Locate the cell with the specified text and output its (x, y) center coordinate. 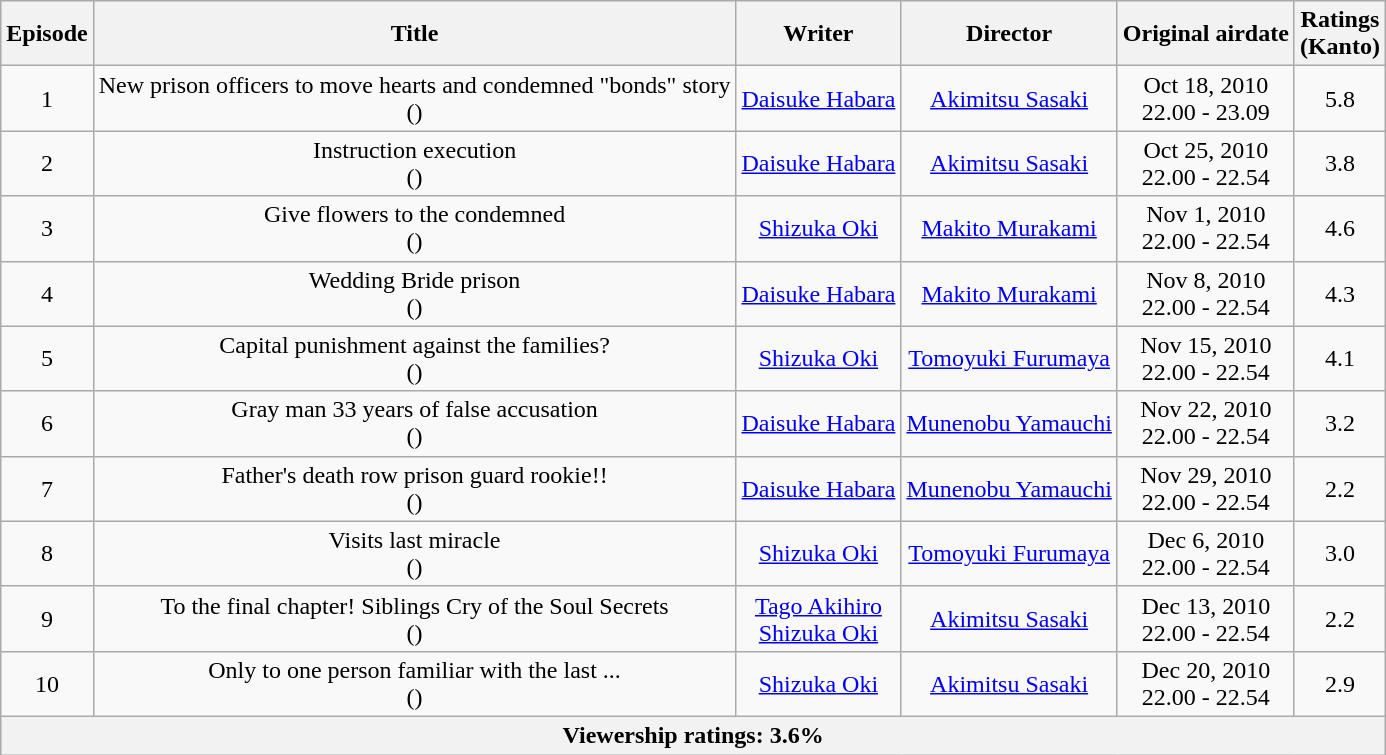
3 (47, 228)
Nov 1, 201022.00 - 22.54 (1206, 228)
Father's death row prison guard rookie!!() (414, 488)
Nov 29, 201022.00 - 22.54 (1206, 488)
Only to one person familiar with the last ...() (414, 684)
Nov 8, 201022.00 - 22.54 (1206, 294)
4.1 (1340, 358)
4 (47, 294)
Instruction execution() (414, 164)
Writer (818, 34)
New prison officers to move hearts and condemned "bonds" story() (414, 98)
Dec 20, 201022.00 - 22.54 (1206, 684)
3.2 (1340, 424)
Oct 25, 201022.00 - 22.54 (1206, 164)
Viewership ratings: 3.6% (694, 735)
Give flowers to the condemned() (414, 228)
Nov 15, 201022.00 - 22.54 (1206, 358)
Oct 18, 201022.00 - 23.09 (1206, 98)
8 (47, 554)
2.9 (1340, 684)
Nov 22, 201022.00 - 22.54 (1206, 424)
1 (47, 98)
To the final chapter! Siblings Cry of the Soul Secrets() (414, 618)
6 (47, 424)
10 (47, 684)
4.6 (1340, 228)
2 (47, 164)
3.8 (1340, 164)
Original airdate (1206, 34)
Visits last miracle() (414, 554)
Dec 6, 201022.00 - 22.54 (1206, 554)
Tago AkihiroShizuka Oki (818, 618)
4.3 (1340, 294)
9 (47, 618)
Title (414, 34)
5.8 (1340, 98)
Wedding Bride prison() (414, 294)
7 (47, 488)
Dec 13, 201022.00 - 22.54 (1206, 618)
Capital punishment against the families?() (414, 358)
5 (47, 358)
Ratings(Kanto) (1340, 34)
3.0 (1340, 554)
Episode (47, 34)
Director (1009, 34)
Gray man 33 years of false accusation() (414, 424)
